Extract the (X, Y) coordinate from the center of the cell holding the provided text.  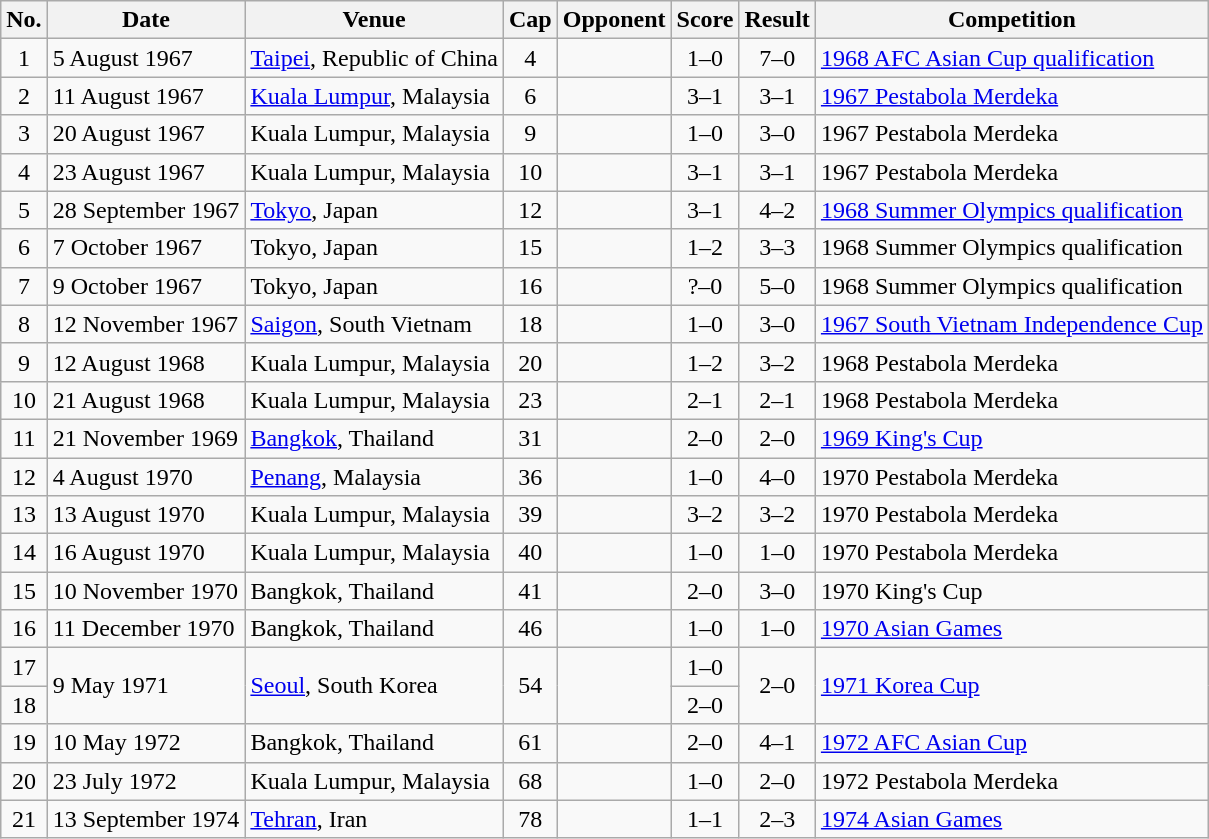
19 (24, 743)
4–2 (777, 210)
5 August 1967 (146, 58)
Opponent (614, 20)
Saigon, South Vietnam (374, 324)
1967 South Vietnam Independence Cup (1012, 324)
21 November 1969 (146, 438)
Tehran, Iran (374, 819)
36 (531, 477)
31 (531, 438)
4 August 1970 (146, 477)
1970 Asian Games (1012, 629)
21 August 1968 (146, 400)
61 (531, 743)
Score (705, 20)
No. (24, 20)
21 (24, 819)
17 (24, 667)
8 (24, 324)
78 (531, 819)
54 (531, 686)
23 August 1967 (146, 172)
20 August 1967 (146, 134)
Competition (1012, 20)
4–1 (777, 743)
5 (24, 210)
40 (531, 553)
10 May 1972 (146, 743)
68 (531, 781)
41 (531, 591)
3 (24, 134)
Result (777, 20)
28 September 1967 (146, 210)
12 August 1968 (146, 362)
Venue (374, 20)
7–0 (777, 58)
39 (531, 515)
1969 King's Cup (1012, 438)
46 (531, 629)
1972 AFC Asian Cup (1012, 743)
11 August 1967 (146, 96)
23 (531, 400)
7 October 1967 (146, 248)
13 (24, 515)
9 October 1967 (146, 286)
3–3 (777, 248)
5–0 (777, 286)
23 July 1972 (146, 781)
16 August 1970 (146, 553)
Taipei, Republic of China (374, 58)
1 (24, 58)
1974 Asian Games (1012, 819)
14 (24, 553)
12 November 1967 (146, 324)
10 November 1970 (146, 591)
1–1 (705, 819)
1968 AFC Asian Cup qualification (1012, 58)
Penang, Malaysia (374, 477)
1970 King's Cup (1012, 591)
1971 Korea Cup (1012, 686)
9 May 1971 (146, 686)
7 (24, 286)
2 (24, 96)
2–3 (777, 819)
4–0 (777, 477)
11 (24, 438)
Date (146, 20)
13 August 1970 (146, 515)
1972 Pestabola Merdeka (1012, 781)
Seoul, South Korea (374, 686)
11 December 1970 (146, 629)
?–0 (705, 286)
Cap (531, 20)
13 September 1974 (146, 819)
